Detect which cell encompasses the target text, then output its [x, y] center coordinate. 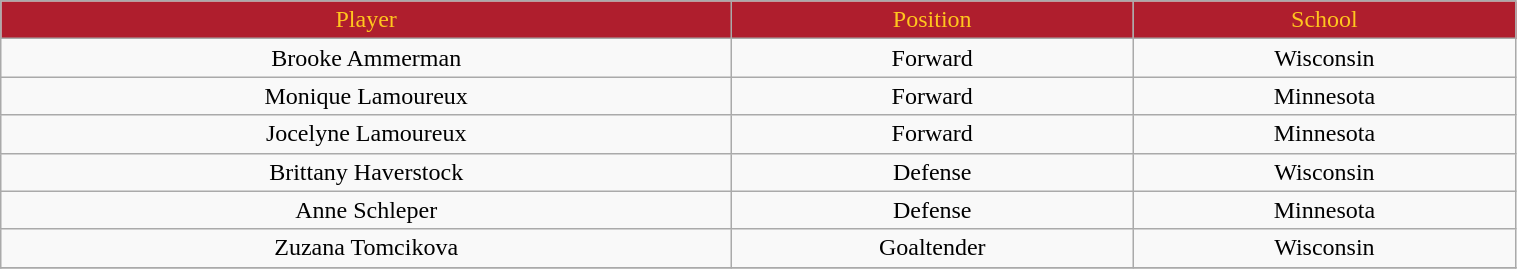
Player [366, 20]
Position [932, 20]
Goaltender [932, 248]
Anne Schleper [366, 210]
School [1324, 20]
Brooke Ammerman [366, 58]
Brittany Haverstock [366, 172]
Zuzana Tomcikova [366, 248]
Jocelyne Lamoureux [366, 134]
Monique Lamoureux [366, 96]
